Scan for the cell matching the given text and deliver its (X, Y) coordinate at center. 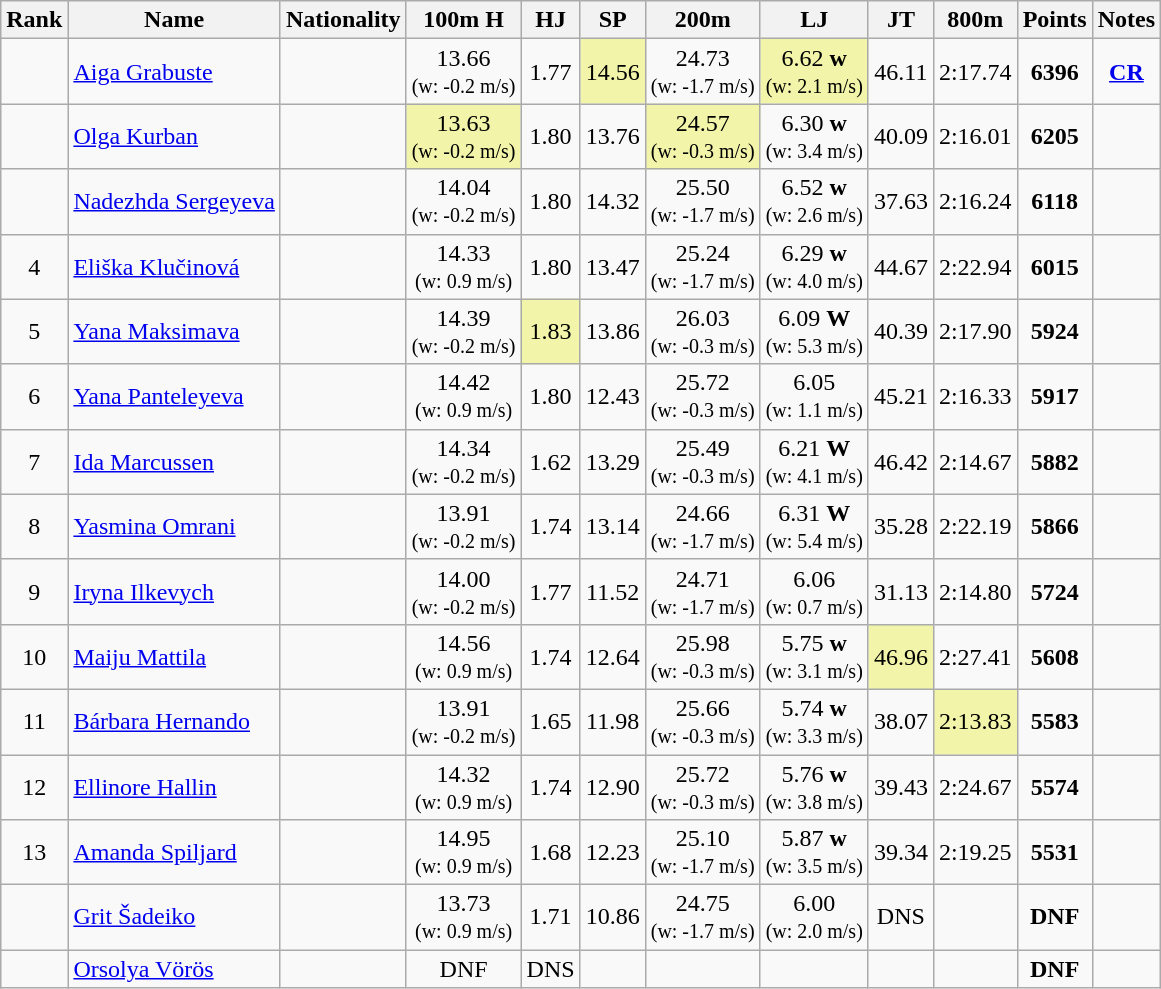
6.52 w(w: 2.6 m/s) (814, 202)
12.43 (612, 396)
6.09 W(w: 5.3 m/s) (814, 332)
6205 (1054, 136)
13.47 (612, 266)
1.83 (550, 332)
40.09 (900, 136)
2:17.90 (975, 332)
2:22.94 (975, 266)
1.71 (550, 918)
5.74 w(w: 3.3 m/s) (814, 722)
5574 (1054, 786)
13.76 (612, 136)
2:14.67 (975, 462)
11.98 (612, 722)
2:17.74 (975, 72)
24.73(w: -1.7 m/s) (702, 72)
200m (702, 20)
25.10(w: -1.7 m/s) (702, 852)
14.32(w: 0.9 m/s) (464, 786)
2:16.24 (975, 202)
25.24(w: -1.7 m/s) (702, 266)
2:16.01 (975, 136)
Orsolya Vörös (174, 969)
2:16.33 (975, 396)
5608 (1054, 656)
6118 (1054, 202)
2:19.25 (975, 852)
39.34 (900, 852)
Maiju Mattila (174, 656)
5866 (1054, 526)
11 (34, 722)
Grit Šadeiko (174, 918)
25.66(w: -0.3 m/s) (702, 722)
10.86 (612, 918)
24.57(w: -0.3 m/s) (702, 136)
40.39 (900, 332)
6.00(w: 2.0 m/s) (814, 918)
10 (34, 656)
46.96 (900, 656)
Yana Maksimava (174, 332)
5924 (1054, 332)
13 (34, 852)
2:22.19 (975, 526)
6 (34, 396)
5 (34, 332)
Yasmina Omrani (174, 526)
2:24.67 (975, 786)
13.86 (612, 332)
12.23 (612, 852)
24.75(w: -1.7 m/s) (702, 918)
5583 (1054, 722)
6.05(w: 1.1 m/s) (814, 396)
SP (612, 20)
8 (34, 526)
5.87 w(w: 3.5 m/s) (814, 852)
5.76 w(w: 3.8 m/s) (814, 786)
44.67 (900, 266)
14.42(w: 0.9 m/s) (464, 396)
46.42 (900, 462)
14.34(w: -0.2 m/s) (464, 462)
9 (34, 592)
12.64 (612, 656)
14.56 (612, 72)
25.49(w: -0.3 m/s) (702, 462)
46.11 (900, 72)
25.50(w: -1.7 m/s) (702, 202)
31.13 (900, 592)
2:14.80 (975, 592)
5531 (1054, 852)
1.62 (550, 462)
Ida Marcussen (174, 462)
Eliška Klučinová (174, 266)
Notes (1126, 20)
13.14 (612, 526)
11.52 (612, 592)
5.75 w(w: 3.1 m/s) (814, 656)
Name (174, 20)
LJ (814, 20)
Amanda Spiljard (174, 852)
14.00(w: -0.2 m/s) (464, 592)
12 (34, 786)
Iryna Ilkevych (174, 592)
Aiga Grabuste (174, 72)
CR (1126, 72)
14.04(w: -0.2 m/s) (464, 202)
5917 (1054, 396)
6396 (1054, 72)
6.06(w: 0.7 m/s) (814, 592)
37.63 (900, 202)
2:27.41 (975, 656)
14.39(w: -0.2 m/s) (464, 332)
14.56(w: 0.9 m/s) (464, 656)
14.32 (612, 202)
800m (975, 20)
Olga Kurban (174, 136)
25.98(w: -0.3 m/s) (702, 656)
Ellinore Hallin (174, 786)
13.29 (612, 462)
39.43 (900, 786)
JT (900, 20)
14.33(w: 0.9 m/s) (464, 266)
Points (1054, 20)
6015 (1054, 266)
Bárbara Hernando (174, 722)
100m H (464, 20)
14.95(w: 0.9 m/s) (464, 852)
13.66(w: -0.2 m/s) (464, 72)
Nadezhda Sergeyeva (174, 202)
45.21 (900, 396)
HJ (550, 20)
5724 (1054, 592)
24.66(w: -1.7 m/s) (702, 526)
38.07 (900, 722)
4 (34, 266)
2:13.83 (975, 722)
12.90 (612, 786)
6.29 w(w: 4.0 m/s) (814, 266)
26.03(w: -0.3 m/s) (702, 332)
6.30 w(w: 3.4 m/s) (814, 136)
35.28 (900, 526)
1.68 (550, 852)
Yana Panteleyeva (174, 396)
6.62 w(w: 2.1 m/s) (814, 72)
6.31 W(w: 5.4 m/s) (814, 526)
Rank (34, 20)
Nationality (343, 20)
7 (34, 462)
1.65 (550, 722)
5882 (1054, 462)
24.71(w: -1.7 m/s) (702, 592)
6.21 W(w: 4.1 m/s) (814, 462)
13.63(w: -0.2 m/s) (464, 136)
13.73(w: 0.9 m/s) (464, 918)
